Pinpoint the cell where the given text exists, returning its [X, Y] midpoint coordinate. 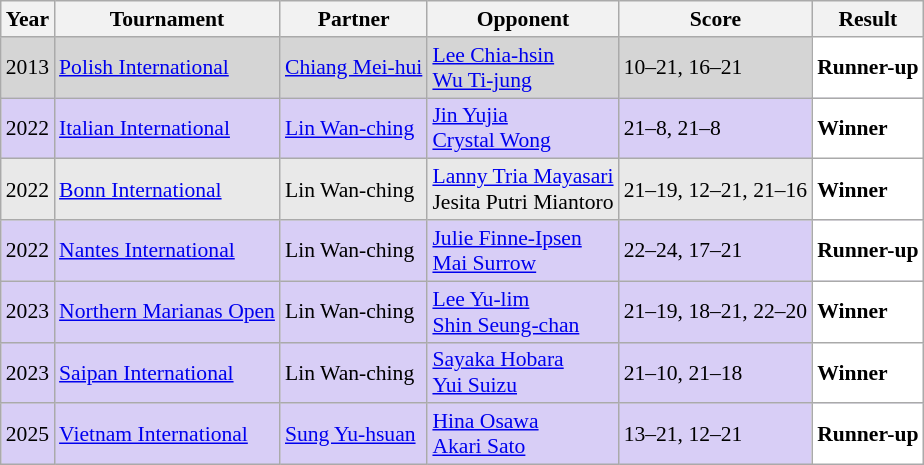
Sayaka Hobara Yui Suizu [522, 372]
Sung Yu-hsuan [354, 434]
Jin Yujia Crystal Wong [522, 128]
2025 [28, 434]
Partner [354, 19]
Result [868, 19]
Score [716, 19]
2013 [28, 68]
10–21, 16–21 [716, 68]
Nantes International [167, 250]
Tournament [167, 19]
Polish International [167, 68]
Vietnam International [167, 434]
Italian International [167, 128]
Hina Osawa Akari Sato [522, 434]
13–21, 12–21 [716, 434]
21–8, 21–8 [716, 128]
Saipan International [167, 372]
Lee Chia-hsin Wu Ti-jung [522, 68]
Lanny Tria Mayasari Jesita Putri Miantoro [522, 190]
Opponent [522, 19]
21–19, 12–21, 21–16 [716, 190]
Year [28, 19]
Julie Finne-Ipsen Mai Surrow [522, 250]
Chiang Mei-hui [354, 68]
22–24, 17–21 [716, 250]
21–19, 18–21, 22–20 [716, 312]
21–10, 21–18 [716, 372]
Bonn International [167, 190]
Lee Yu-lim Shin Seung-chan [522, 312]
Northern Marianas Open [167, 312]
